From the cell containing the given text, extract its center point as [X, Y] coordinate. 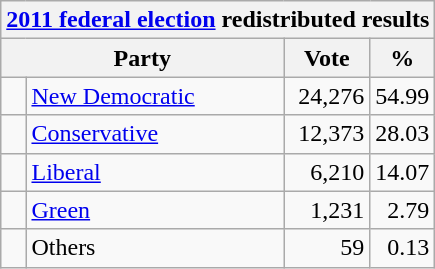
24,276 [327, 96]
Others [155, 248]
Party [142, 58]
6,210 [327, 172]
54.99 [402, 96]
59 [327, 248]
1,231 [327, 210]
2011 federal election redistributed results [218, 20]
Liberal [155, 172]
Vote [327, 58]
Conservative [155, 134]
New Democratic [155, 96]
2.79 [402, 210]
Green [155, 210]
14.07 [402, 172]
28.03 [402, 134]
0.13 [402, 248]
12,373 [327, 134]
% [402, 58]
